Scan for the cell matching the given text and deliver its (x, y) coordinate at center. 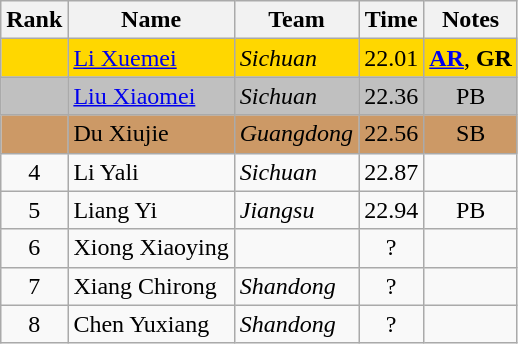
SB (471, 134)
Li Yali (151, 172)
6 (34, 248)
7 (34, 286)
Name (151, 20)
Liang Yi (151, 210)
22.01 (392, 58)
Guangdong (296, 134)
Liu Xiaomei (151, 96)
22.56 (392, 134)
22.87 (392, 172)
Xiang Chirong (151, 286)
Jiangsu (296, 210)
Du Xiujie (151, 134)
AR, GR (471, 58)
Xiong Xiaoying (151, 248)
4 (34, 172)
Time (392, 20)
22.94 (392, 210)
Rank (34, 20)
22.36 (392, 96)
Notes (471, 20)
Team (296, 20)
8 (34, 324)
Chen Yuxiang (151, 324)
5 (34, 210)
Li Xuemei (151, 58)
